Find where the given text appears and provide that cell's center as (x, y) coordinate. 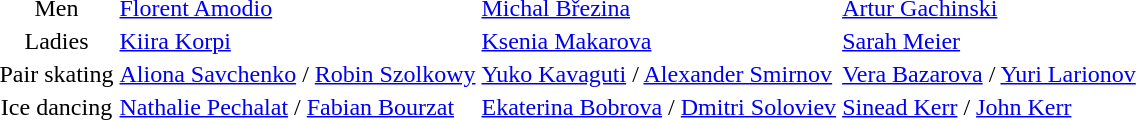
Kiira Korpi (298, 41)
Aliona Savchenko / Robin Szolkowy (298, 74)
Ksenia Makarova (659, 41)
Yuko Kavaguti / Alexander Smirnov (659, 74)
